From the cell containing the given text, extract its center point as (x, y) coordinate. 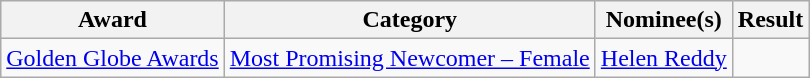
Most Promising Newcomer – Female (410, 58)
Golden Globe Awards (113, 58)
Award (113, 20)
Nominee(s) (664, 20)
Category (410, 20)
Result (770, 20)
Helen Reddy (664, 58)
